Capture the cell that displays the provided text and extract its (x, y) central coordinate. 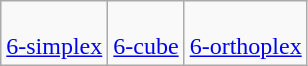
6-cube (146, 34)
6-orthoplex (246, 34)
6-simplex (54, 34)
